Extract the [x, y] coordinate from the center of the cell holding the provided text.  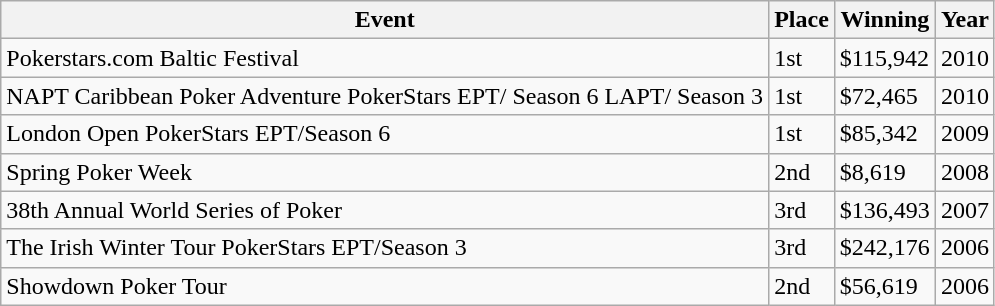
NAPT Caribbean Poker Adventure PokerStars EPT/ Season 6 LAPT/ Season 3 [385, 96]
$56,619 [884, 286]
Event [385, 20]
Winning [884, 20]
$115,942 [884, 58]
$136,493 [884, 210]
$85,342 [884, 134]
Place [802, 20]
$8,619 [884, 172]
2007 [964, 210]
London Open PokerStars EPT/Season 6 [385, 134]
2008 [964, 172]
$242,176 [884, 248]
$72,465 [884, 96]
The Irish Winter Tour PokerStars EPT/Season 3 [385, 248]
2009 [964, 134]
Pokerstars.com Baltic Festival [385, 58]
Spring Poker Week [385, 172]
38th Annual World Series of Poker [385, 210]
Year [964, 20]
Showdown Poker Tour [385, 286]
